Scan for the cell matching the given text and deliver its (x, y) coordinate at center. 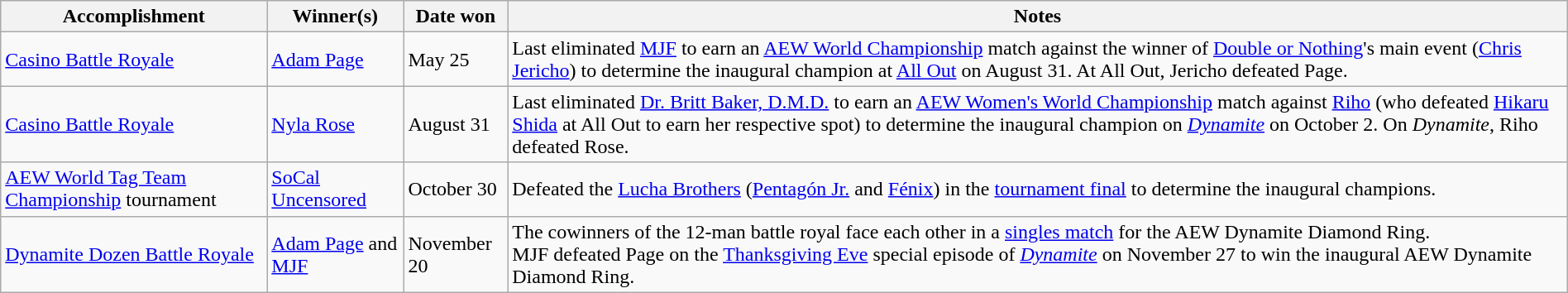
August 31 (456, 124)
Dynamite Dozen Battle Royale (134, 254)
May 25 (456, 60)
Adam Page (336, 60)
SoCal Uncensored (336, 189)
Adam Page and MJF (336, 254)
Defeated the Lucha Brothers (Pentagón Jr. and Fénix) in the tournament final to determine the inaugural champions. (1037, 189)
Accomplishment (134, 17)
October 30 (456, 189)
Date won (456, 17)
November 20 (456, 254)
AEW World Tag Team Championship tournament (134, 189)
Winner(s) (336, 17)
Notes (1037, 17)
Nyla Rose (336, 124)
